Output the (x, y) coordinate of the center of the cell containing the given text.  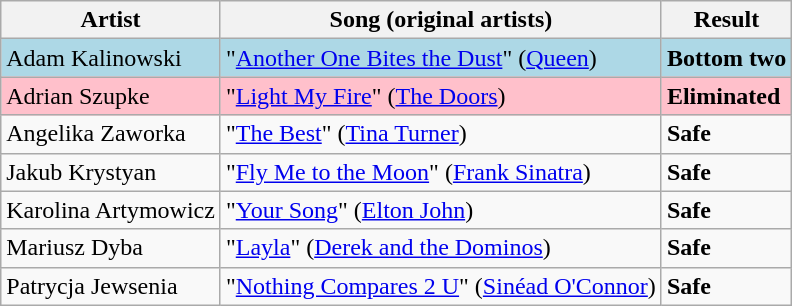
Song (original artists) (440, 20)
"Light My Fire" (The Doors) (440, 96)
Karolina Artymowicz (111, 210)
"Layla" (Derek and the Dominos) (440, 248)
"The Best" (Tina Turner) (440, 134)
Angelika Zaworka (111, 134)
"Your Song" (Elton John) (440, 210)
Patrycja Jewsenia (111, 286)
Adam Kalinowski (111, 58)
Artist (111, 20)
Eliminated (726, 96)
Jakub Krystyan (111, 172)
Adrian Szupke (111, 96)
"Another One Bites the Dust" (Queen) (440, 58)
Bottom two (726, 58)
"Nothing Compares 2 U" (Sinéad O'Connor) (440, 286)
"Fly Me to the Moon" (Frank Sinatra) (440, 172)
Result (726, 20)
Mariusz Dyba (111, 248)
